Provide the (X, Y) coordinate of the cell's center where the given text is located.  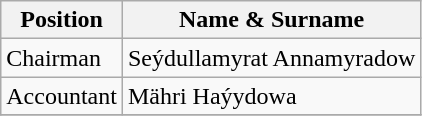
Name & Surname (271, 20)
Position (62, 20)
Accountant (62, 96)
Chairman (62, 58)
Mähri Haýydowa (271, 96)
Seýdullamyrat Annamyradow (271, 58)
